Locate the cell with the specified text and output its (x, y) center coordinate. 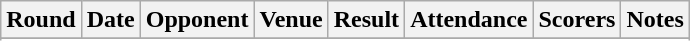
Result (366, 20)
Notes (655, 20)
Venue (291, 20)
Round (41, 20)
Date (110, 20)
Opponent (197, 20)
Attendance (469, 20)
Scorers (577, 20)
